Locate the cell with the specified text and output its (x, y) center coordinate. 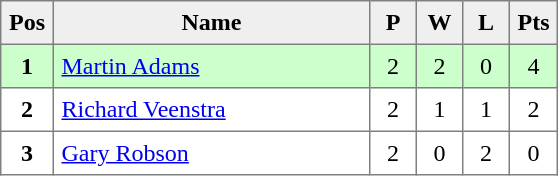
Richard Veenstra (211, 110)
L (486, 23)
W (439, 23)
Name (211, 23)
Gary Robson (211, 153)
4 (533, 66)
3 (27, 153)
Pts (533, 23)
P (393, 23)
Martin Adams (211, 66)
Pos (27, 23)
